Scan for the cell matching the given text and deliver its (x, y) coordinate at center. 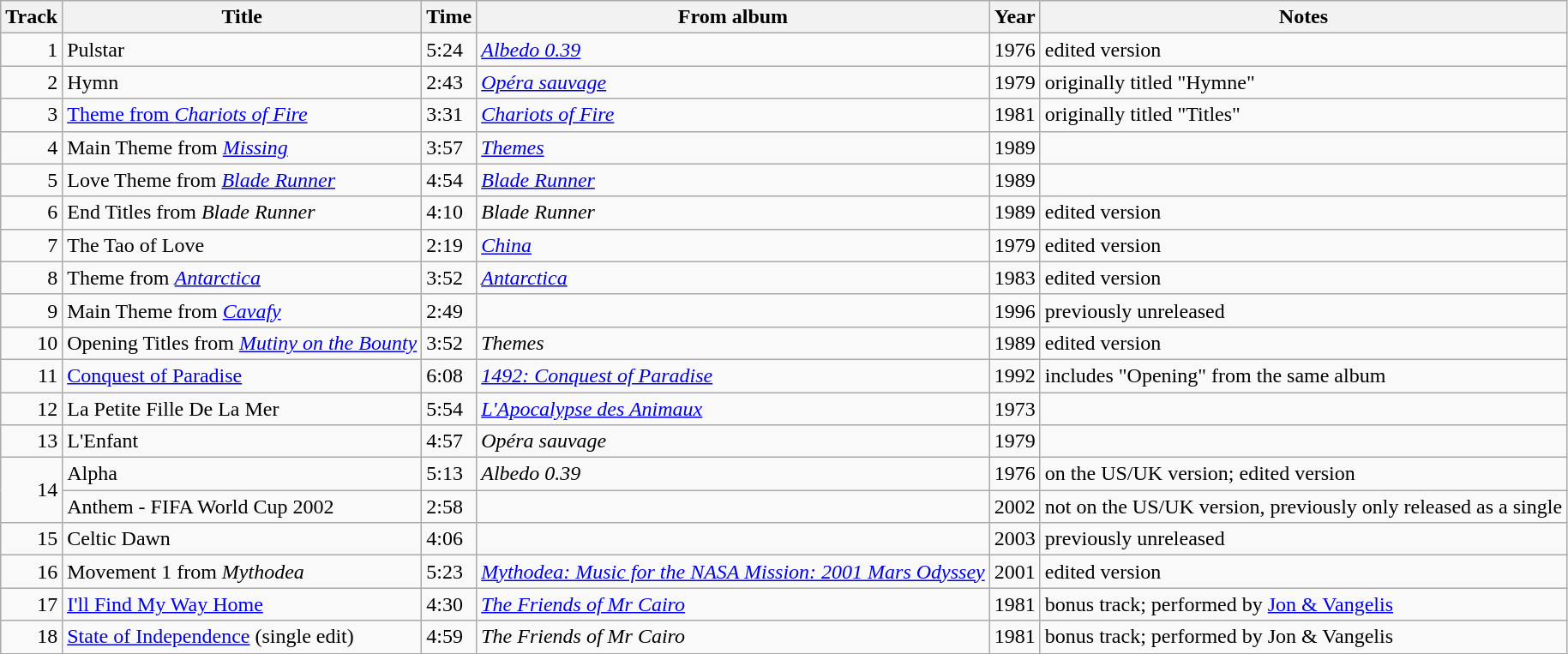
L'Apocalypse des Animaux (734, 409)
14 (32, 490)
2003 (1015, 539)
4 (32, 147)
17 (32, 604)
Alpha (242, 474)
13 (32, 441)
5:54 (449, 409)
11 (32, 375)
7 (32, 245)
Year (1015, 17)
2:43 (449, 82)
16 (32, 572)
4:57 (449, 441)
originally titled "Hymne" (1303, 82)
18 (32, 637)
3:31 (449, 115)
12 (32, 409)
Main Theme from Missing (242, 147)
4:30 (449, 604)
includes "Opening" from the same album (1303, 375)
Theme from Chariots of Fire (242, 115)
Notes (1303, 17)
1992 (1015, 375)
2001 (1015, 572)
2:58 (449, 507)
Anthem - FIFA World Cup 2002 (242, 507)
State of Independence (single edit) (242, 637)
Antarctica (734, 278)
Mythodea: Music for the NASA Mission: 2001 Mars Odyssey (734, 572)
Track (32, 17)
Theme from Antarctica (242, 278)
2002 (1015, 507)
15 (32, 539)
2:49 (449, 310)
The Tao of Love (242, 245)
10 (32, 343)
L'Enfant (242, 441)
originally titled "Titles" (1303, 115)
8 (32, 278)
not on the US/UK version, previously only released as a single (1303, 507)
Movement 1 from Mythodea (242, 572)
1983 (1015, 278)
9 (32, 310)
Title (242, 17)
Chariots of Fire (734, 115)
4:06 (449, 539)
End Titles from Blade Runner (242, 213)
5 (32, 180)
1996 (1015, 310)
6 (32, 213)
3 (32, 115)
Hymn (242, 82)
Opening Titles from Mutiny on the Bounty (242, 343)
on the US/UK version; edited version (1303, 474)
6:08 (449, 375)
Celtic Dawn (242, 539)
2:19 (449, 245)
4:54 (449, 180)
5:13 (449, 474)
La Petite Fille De La Mer (242, 409)
Time (449, 17)
2 (32, 82)
Love Theme from Blade Runner (242, 180)
Main Theme from Cavafy (242, 310)
Pulstar (242, 50)
4:10 (449, 213)
5:24 (449, 50)
1973 (1015, 409)
China (734, 245)
1 (32, 50)
Conquest of Paradise (242, 375)
3:57 (449, 147)
5:23 (449, 572)
4:59 (449, 637)
From album (734, 17)
I'll Find My Way Home (242, 604)
1492: Conquest of Paradise (734, 375)
